Detect which cell encompasses the target text, then output its [X, Y] center coordinate. 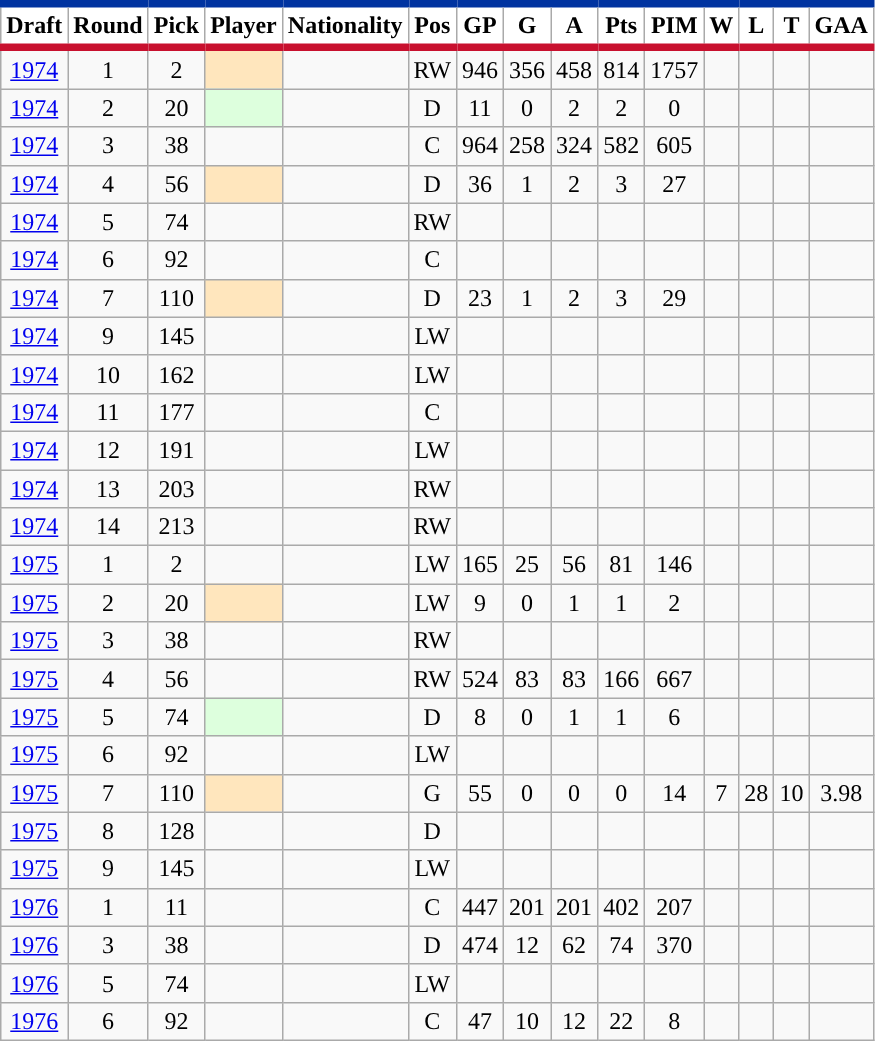
W [722, 26]
A [574, 26]
213 [176, 527]
Player [244, 26]
1757 [674, 68]
582 [622, 146]
964 [480, 146]
Nationality [345, 26]
447 [480, 907]
605 [674, 146]
28 [756, 793]
166 [622, 679]
47 [480, 1021]
128 [176, 831]
162 [176, 374]
13 [108, 489]
36 [480, 184]
667 [674, 679]
458 [574, 68]
Pts [622, 26]
22 [622, 1021]
Pick [176, 26]
524 [480, 679]
814 [622, 68]
T [792, 26]
3.98 [841, 793]
L [756, 26]
62 [574, 945]
474 [480, 945]
191 [176, 450]
402 [622, 907]
946 [480, 68]
PIM [674, 26]
207 [674, 907]
165 [480, 565]
356 [528, 68]
203 [176, 489]
177 [176, 412]
55 [480, 793]
258 [528, 146]
27 [674, 184]
GAA [841, 26]
Round [108, 26]
GP [480, 26]
Pos [432, 26]
324 [574, 146]
370 [674, 945]
23 [480, 298]
146 [674, 565]
81 [622, 565]
25 [528, 565]
29 [674, 298]
Draft [34, 26]
